Return [x, y] of the center of cell containing provided text 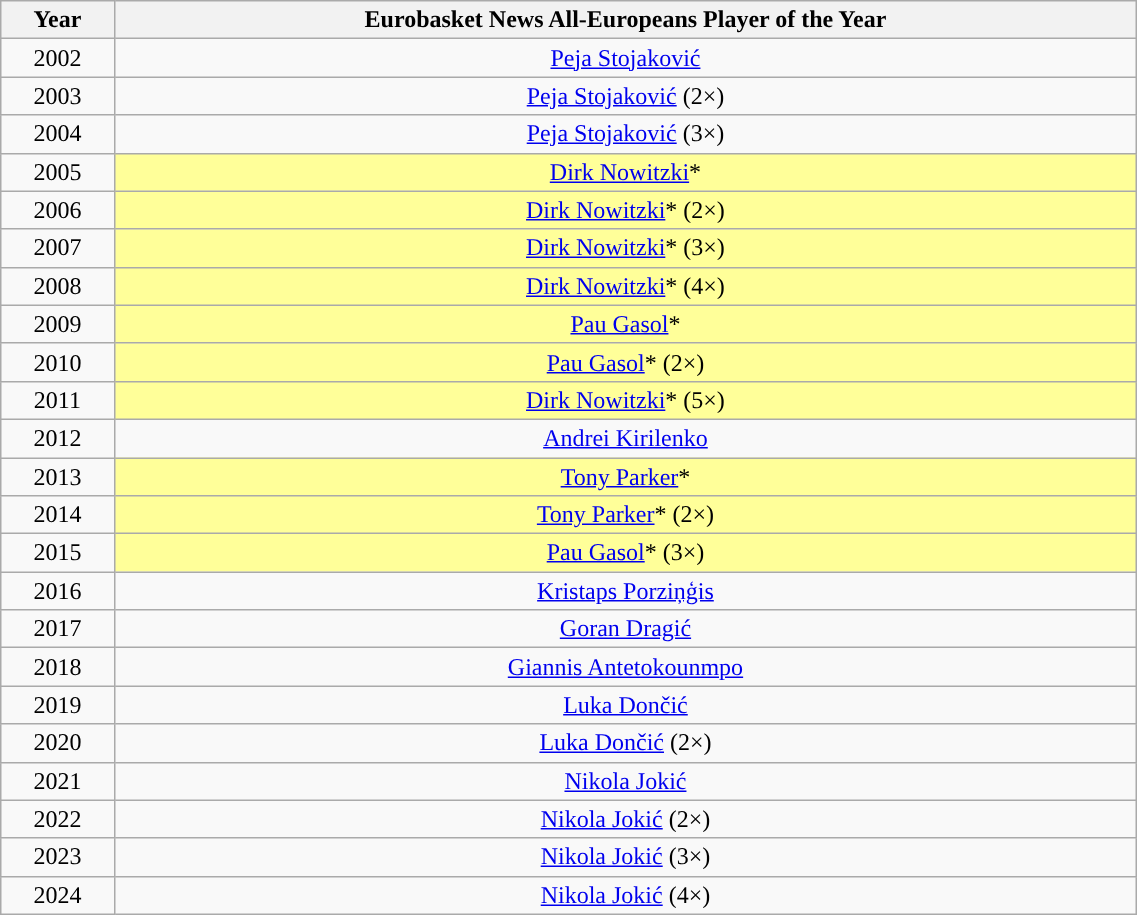
2013 [58, 477]
2010 [58, 362]
2024 [58, 895]
2002 [58, 58]
Dirk Nowitzki* (2×) [626, 210]
Dirk Nowitzki* (5×) [626, 400]
Nikola Jokić [626, 781]
Pau Gasol* (2×) [626, 362]
Andrei Kirilenko [626, 438]
Nikola Jokić (2×) [626, 819]
2014 [58, 515]
Nikola Jokić (4×) [626, 895]
2012 [58, 438]
2019 [58, 705]
Giannis Antetokounmpo [626, 667]
2006 [58, 210]
2003 [58, 96]
2008 [58, 286]
Goran Dragić [626, 629]
Luka Dončić (2×) [626, 743]
2009 [58, 324]
Kristaps Porziņģis [626, 591]
2005 [58, 172]
Nikola Jokić (3×) [626, 857]
Eurobasket News All-Europeans Player of the Year [626, 20]
2023 [58, 857]
2004 [58, 134]
2021 [58, 781]
Pau Gasol* [626, 324]
Pau Gasol* (3×) [626, 553]
2022 [58, 819]
Peja Stojaković (2×) [626, 96]
Luka Dončić [626, 705]
Dirk Nowitzki* (4×) [626, 286]
Peja Stojaković [626, 58]
Year [58, 20]
2018 [58, 667]
2017 [58, 629]
Dirk Nowitzki* [626, 172]
2011 [58, 400]
2007 [58, 248]
Tony Parker* (2×) [626, 515]
Peja Stojaković (3×) [626, 134]
2016 [58, 591]
Dirk Nowitzki* (3×) [626, 248]
2020 [58, 743]
2015 [58, 553]
Tony Parker* [626, 477]
